Identify which cell holds the provided text, then report its [X, Y] central coordinate. 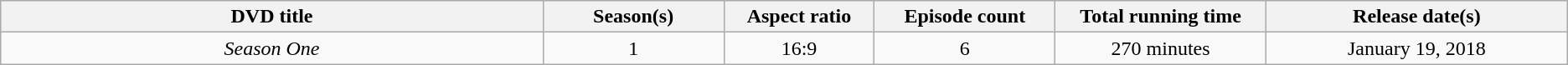
Episode count [965, 17]
1 [633, 48]
16:9 [799, 48]
270 minutes [1161, 48]
6 [965, 48]
Season One [271, 48]
Aspect ratio [799, 17]
Release date(s) [1416, 17]
Season(s) [633, 17]
Total running time [1161, 17]
DVD title [271, 17]
January 19, 2018 [1416, 48]
